Identify which cell holds the provided text, then report its [X, Y] central coordinate. 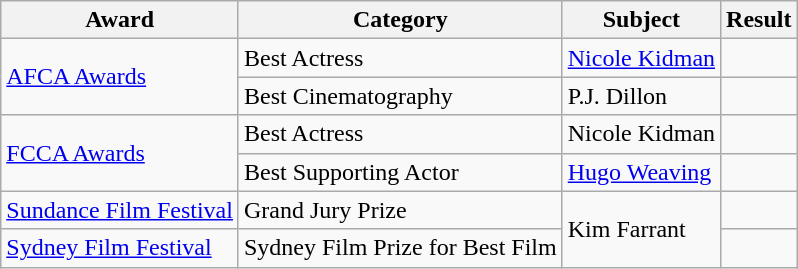
Category [400, 20]
Hugo Weaving [641, 172]
Sydney Film Festival [120, 248]
Grand Jury Prize [400, 210]
Kim Farrant [641, 229]
AFCA Awards [120, 77]
Award [120, 20]
Best Cinematography [400, 96]
Result [759, 20]
Best Supporting Actor [400, 172]
Sundance Film Festival [120, 210]
Sydney Film Prize for Best Film [400, 248]
P.J. Dillon [641, 96]
FCCA Awards [120, 153]
Subject [641, 20]
